Return (x, y) of the center of cell containing provided text 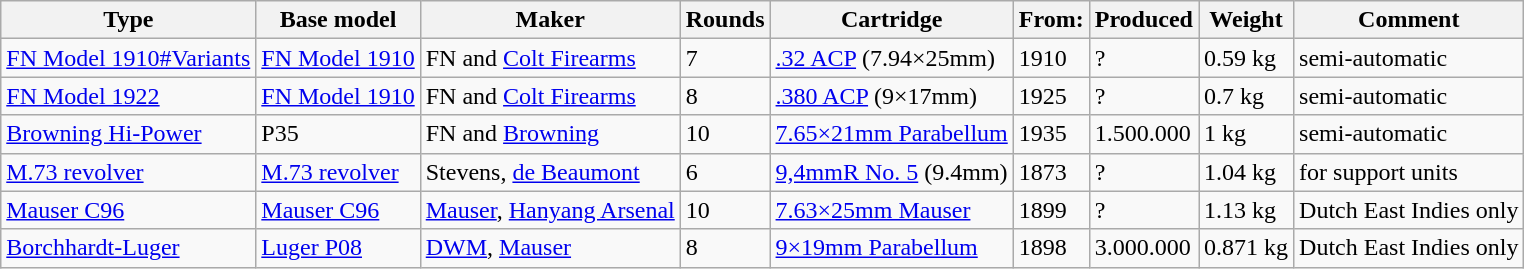
7.63×25mm Mauser (892, 210)
Base model (338, 20)
1.500.000 (1144, 134)
7.65×21mm Parabellum (892, 134)
0.871 kg (1246, 248)
9×19mm Parabellum (892, 248)
Weight (1246, 20)
3.000.000 (1144, 248)
1.13 kg (1246, 210)
Borchhardt-Luger (128, 248)
1910 (1051, 58)
FN Model 1910#Variants (128, 58)
DWM, Mauser (550, 248)
Produced (1144, 20)
FN and Browning (550, 134)
0.7 kg (1246, 96)
Stevens, de Beaumont (550, 172)
Type (128, 20)
.32 ACP (7.94×25mm) (892, 58)
6 (725, 172)
for support units (1409, 172)
1935 (1051, 134)
1 kg (1246, 134)
Maker (550, 20)
9,4mmR No. 5 (9.4mm) (892, 172)
Rounds (725, 20)
From: (1051, 20)
P35 (338, 134)
0.59 kg (1246, 58)
1898 (1051, 248)
Mauser, Hanyang Arsenal (550, 210)
.380 ACP (9×17mm) (892, 96)
7 (725, 58)
1899 (1051, 210)
1.04 kg (1246, 172)
Luger P08 (338, 248)
1873 (1051, 172)
Cartridge (892, 20)
1925 (1051, 96)
Comment (1409, 20)
FN Model 1922 (128, 96)
Browning Hi-Power (128, 134)
